Return the (x, y) coordinate for the center point of the cell that contains the specified text.  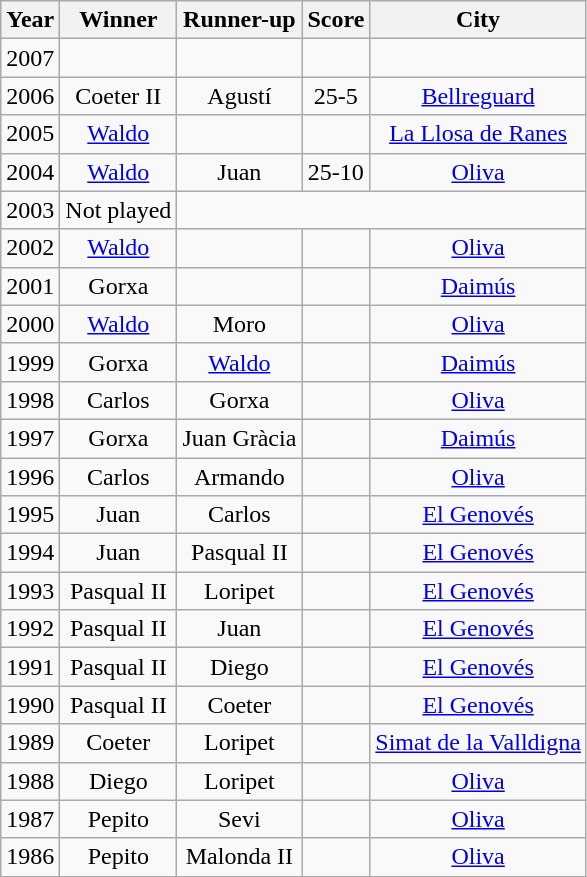
1998 (30, 400)
1988 (30, 781)
Malonda II (240, 857)
1995 (30, 515)
Score (336, 20)
1991 (30, 667)
2004 (30, 172)
2005 (30, 134)
City (478, 20)
1992 (30, 629)
Moro (240, 324)
Armando (240, 477)
Juan Gràcia (240, 438)
Not played (118, 210)
2003 (30, 210)
1994 (30, 553)
2001 (30, 286)
La Llosa de Ranes (478, 134)
Winner (118, 20)
Simat de la Valldigna (478, 743)
1993 (30, 591)
Agustí (240, 96)
2006 (30, 96)
2007 (30, 58)
Bellreguard (478, 96)
2000 (30, 324)
Year (30, 20)
1996 (30, 477)
Sevi (240, 819)
1987 (30, 819)
1997 (30, 438)
Runner-up (240, 20)
2002 (30, 248)
1999 (30, 362)
25-10 (336, 172)
1990 (30, 705)
Coeter II (118, 96)
25-5 (336, 96)
1986 (30, 857)
1989 (30, 743)
